Output the [x, y] coordinate of the center of the cell containing the given text.  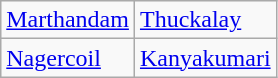
Thuckalay [205, 20]
Kanyakumari [205, 58]
Marthandam [68, 20]
Nagercoil [68, 58]
